Pinpoint the cell where the given text exists, returning its (x, y) midpoint coordinate. 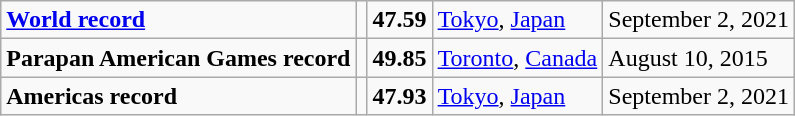
August 10, 2015 (699, 58)
Americas record (178, 96)
47.59 (400, 20)
47.93 (400, 96)
Toronto, Canada (518, 58)
49.85 (400, 58)
World record (178, 20)
Parapan American Games record (178, 58)
